For the text-containing cell, return its midpoint in (x, y) coordinate format. 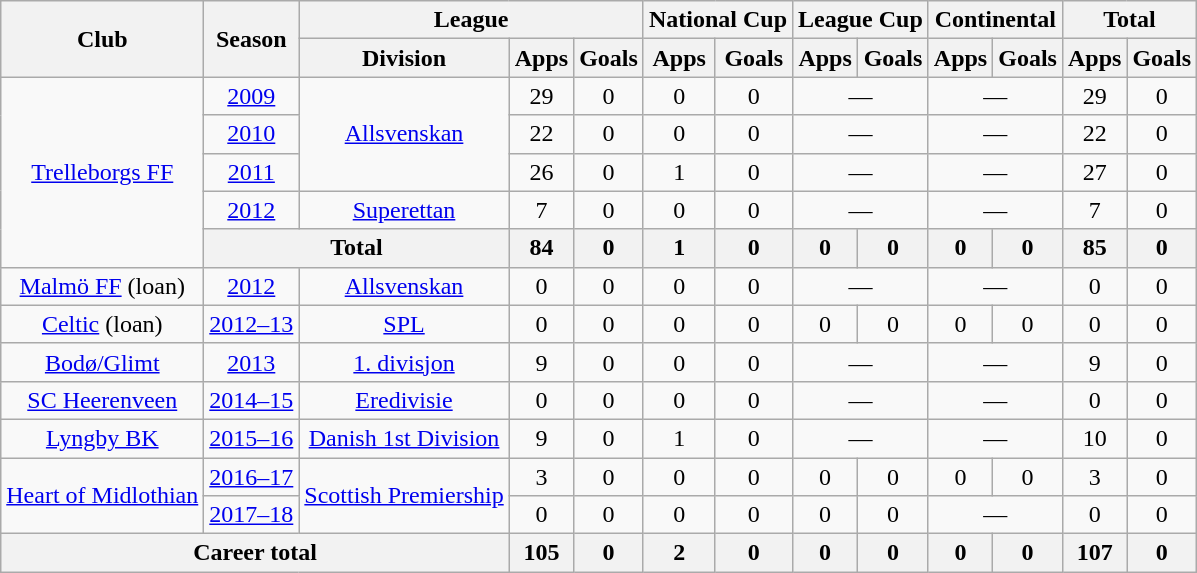
1. divisjon (404, 362)
2016–17 (252, 477)
84 (541, 248)
105 (541, 553)
Heart of Midlothian (102, 496)
2015–16 (252, 438)
Celtic (loan) (102, 324)
10 (1094, 438)
2017–18 (252, 515)
Eredivisie (404, 400)
2012–13 (252, 324)
27 (1094, 172)
85 (1094, 248)
Bodø/Glimt (102, 362)
Trelleborgs FF (102, 172)
2 (679, 553)
League Cup (861, 20)
26 (541, 172)
SPL (404, 324)
Season (252, 39)
2010 (252, 134)
Division (404, 58)
Superettan (404, 210)
Continental (995, 20)
Club (102, 39)
107 (1094, 553)
Lyngby BK (102, 438)
2011 (252, 172)
Malmö FF (loan) (102, 286)
Scottish Premiership (404, 496)
SC Heerenveen (102, 400)
Danish 1st Division (404, 438)
League (472, 20)
Career total (255, 553)
2014–15 (252, 400)
2013 (252, 362)
2009 (252, 96)
National Cup (718, 20)
